Scan for the cell matching the given text and deliver its (X, Y) coordinate at center. 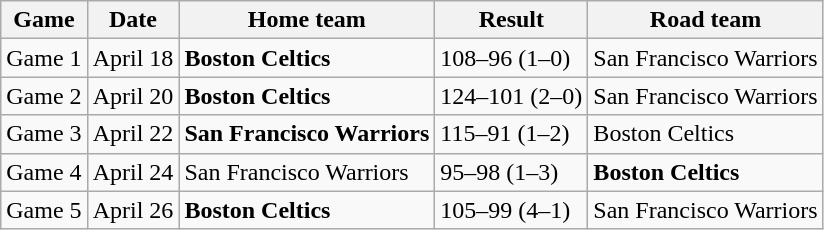
April 20 (133, 96)
Game 4 (44, 172)
Game (44, 20)
April 22 (133, 134)
Date (133, 20)
Road team (706, 20)
Game 3 (44, 134)
Result (512, 20)
Home team (307, 20)
95–98 (1–3) (512, 172)
April 26 (133, 210)
Game 5 (44, 210)
April 18 (133, 58)
108–96 (1–0) (512, 58)
Game 1 (44, 58)
Game 2 (44, 96)
124–101 (2–0) (512, 96)
115–91 (1–2) (512, 134)
April 24 (133, 172)
105–99 (4–1) (512, 210)
